Return (x, y) of the center of cell containing provided text 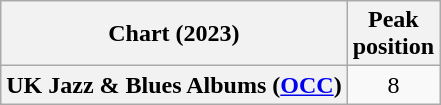
Chart (2023) (174, 34)
UK Jazz & Blues Albums (OCC) (174, 85)
Peakposition (393, 34)
8 (393, 85)
